Capture the cell that displays the provided text and extract its [x, y] central coordinate. 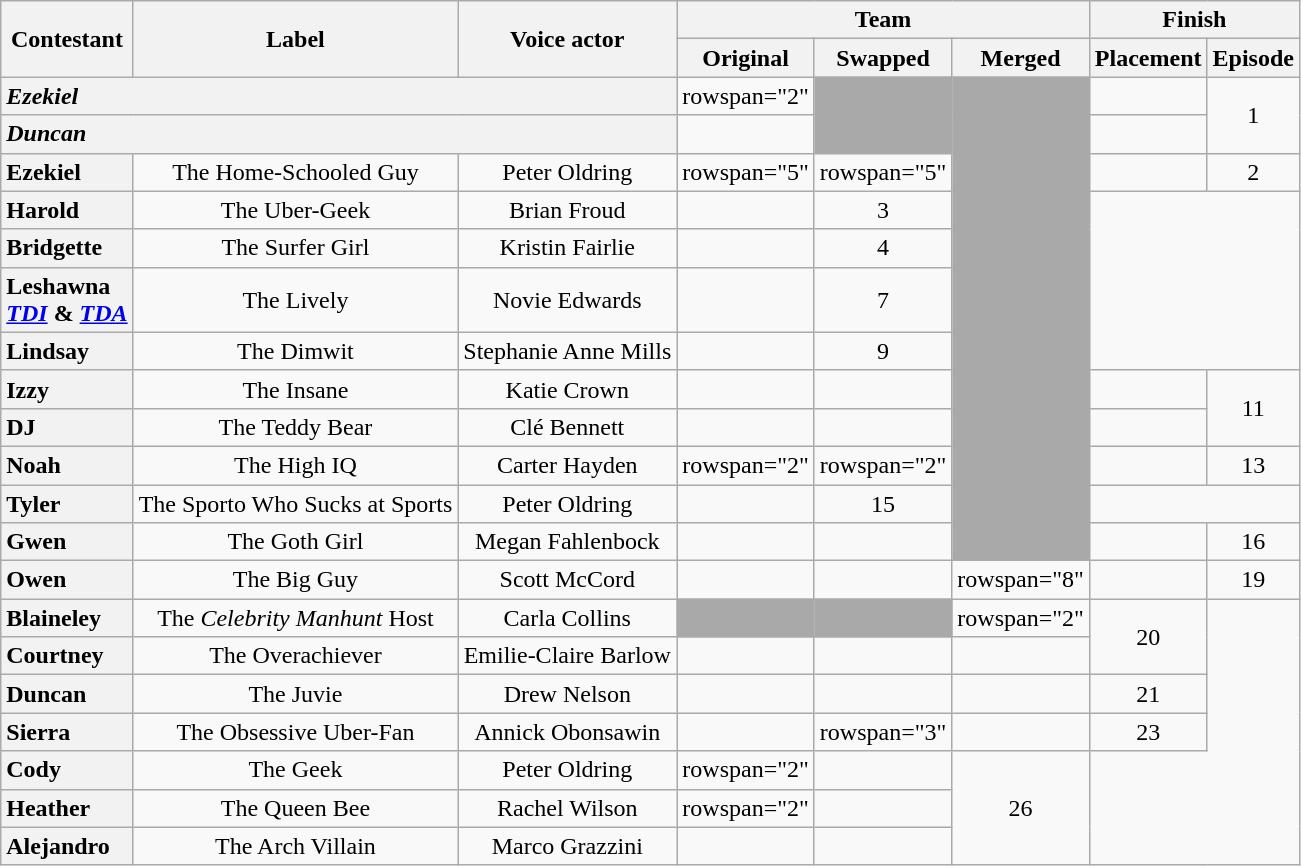
Scott McCord [568, 580]
Marco Grazzini [568, 846]
The Home-Schooled Guy [296, 172]
rowspan="3" [883, 732]
26 [1021, 808]
The Uber-Geek [296, 210]
7 [883, 300]
The Surfer Girl [296, 248]
The Celebrity Manhunt Host [296, 618]
Tyler [67, 503]
Cody [67, 770]
Brian Froud [568, 210]
Sierra [67, 732]
Bridgette [67, 248]
20 [1148, 637]
3 [883, 210]
Drew Nelson [568, 694]
Alejandro [67, 846]
Harold [67, 210]
The Insane [296, 389]
13 [1253, 465]
Kristin Fairlie [568, 248]
Noah [67, 465]
23 [1148, 732]
The Lively [296, 300]
Gwen [67, 542]
15 [883, 503]
4 [883, 248]
The Geek [296, 770]
The Dimwit [296, 351]
Blaineley [67, 618]
The Arch Villain [296, 846]
The Goth Girl [296, 542]
Original [746, 58]
16 [1253, 542]
The Overachiever [296, 656]
The Obsessive Uber-Fan [296, 732]
Contestant [67, 39]
Stephanie Anne Mills [568, 351]
LeshawnaTDI & TDA [67, 300]
Courtney [67, 656]
Swapped [883, 58]
rowspan="8" [1021, 580]
Izzy [67, 389]
Clé Bennett [568, 427]
The Sporto Who Sucks at Sports [296, 503]
Placement [1148, 58]
The High IQ [296, 465]
Heather [67, 808]
Annick Obonsawin [568, 732]
11 [1253, 408]
Finish [1194, 20]
Lindsay [67, 351]
2 [1253, 172]
Rachel Wilson [568, 808]
The Queen Bee [296, 808]
The Teddy Bear [296, 427]
Emilie-Claire Barlow [568, 656]
DJ [67, 427]
Merged [1021, 58]
Label [296, 39]
19 [1253, 580]
Katie Crown [568, 389]
Megan Fahlenbock [568, 542]
Owen [67, 580]
1 [1253, 115]
Carla Collins [568, 618]
Team [884, 20]
Carter Hayden [568, 465]
Voice actor [568, 39]
Episode [1253, 58]
Novie Edwards [568, 300]
The Juvie [296, 694]
The Big Guy [296, 580]
21 [1148, 694]
9 [883, 351]
